Output the (X, Y) coordinate of the center of the cell containing the given text.  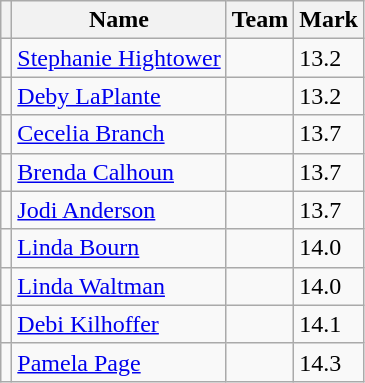
Cecelia Branch (119, 134)
Deby LaPlante (119, 96)
Stephanie Hightower (119, 58)
14.1 (329, 324)
Pamela Page (119, 362)
Linda Bourn (119, 248)
14.3 (329, 362)
Name (119, 20)
Team (260, 20)
Linda Waltman (119, 286)
Mark (329, 20)
Debi Kilhoffer (119, 324)
Jodi Anderson (119, 210)
Brenda Calhoun (119, 172)
